Detect which cell encompasses the target text, then output its [X, Y] center coordinate. 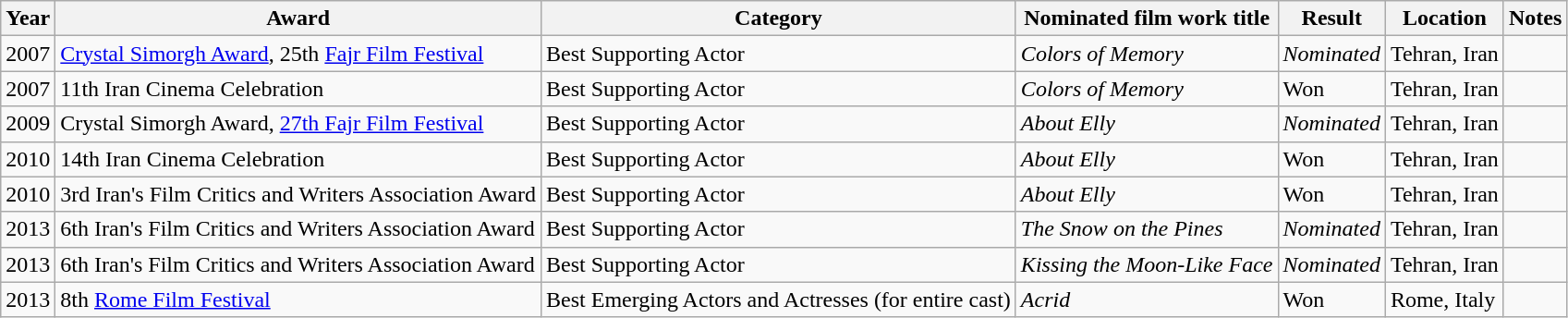
3rd Iran's Film Critics and Writers Association Award [298, 194]
8th Rome Film Festival [298, 300]
Acrid [1147, 300]
Kissing the Moon-Like Face [1147, 264]
The Snow on the Pines [1147, 229]
Category [779, 18]
2009 [28, 124]
Location [1444, 18]
Notes [1535, 18]
11th Iran Cinema Celebration [298, 89]
Award [298, 18]
Result [1331, 18]
Crystal Simorgh Award, 25th Fajr Film Festival [298, 54]
Crystal Simorgh Award, 27th Fajr Film Festival [298, 124]
Nominated film work title [1147, 18]
14th Iran Cinema Celebration [298, 159]
Year [28, 18]
Rome, Italy [1444, 300]
Best Emerging Actors and Actresses (for entire cast) [779, 300]
